Return the [X, Y] coordinate for the center point of the cell that contains the specified text.  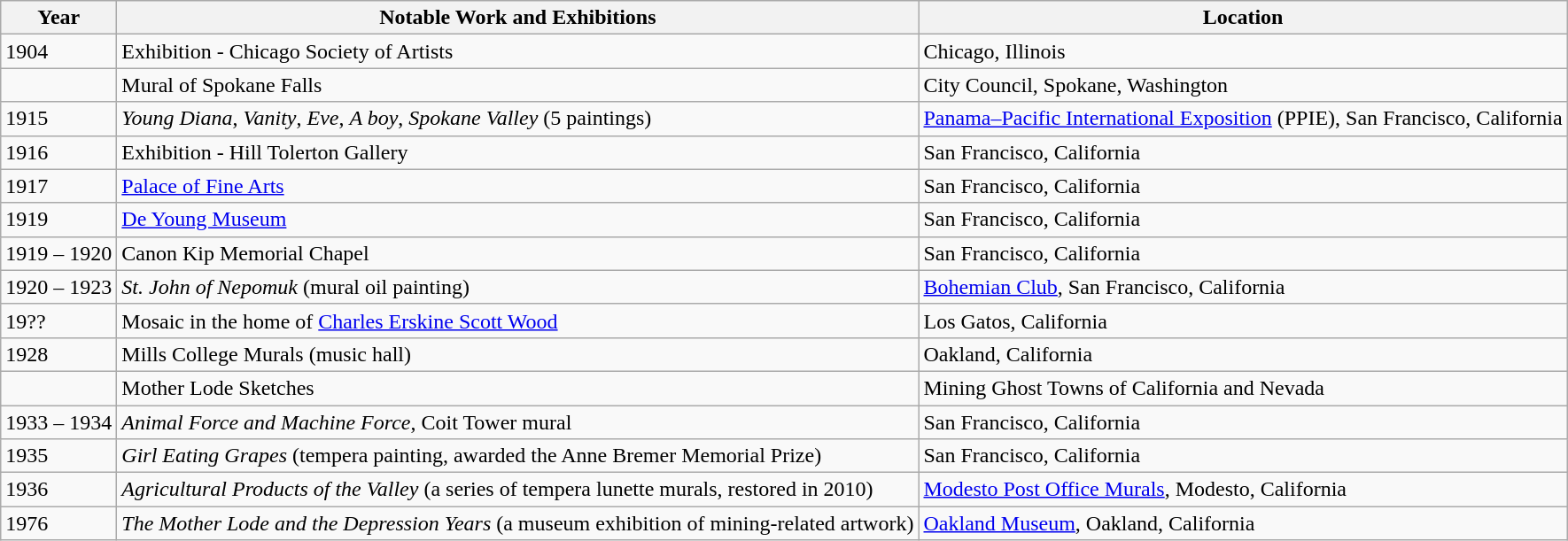
Girl Eating Grapes (tempera painting, awarded the Anne Bremer Memorial Prize) [517, 456]
Mural of Spokane Falls [517, 85]
Oakland Museum, Oakland, California [1243, 523]
1976 [58, 523]
Mills College Murals (music hall) [517, 354]
Bohemian Club, San Francisco, California [1243, 287]
Young Diana, Vanity, Eve, A boy, Spokane Valley (5 paintings) [517, 119]
City Council, Spokane, Washington [1243, 85]
Mining Ghost Towns of California and Nevada [1243, 388]
1935 [58, 456]
Agricultural Products of the Valley (a series of tempera lunette murals, restored in 2010) [517, 490]
1919 – 1920 [58, 253]
Modesto Post Office Murals, Modesto, California [1243, 490]
Location [1243, 18]
1920 – 1923 [58, 287]
Palace of Fine Arts [517, 186]
1919 [58, 220]
1936 [58, 490]
Mosaic in the home of Charles Erskine Scott Wood [517, 321]
Exhibition - Chicago Society of Artists [517, 51]
1915 [58, 119]
St. John of Nepomuk (mural oil painting) [517, 287]
Canon Kip Memorial Chapel [517, 253]
De Young Museum [517, 220]
1916 [58, 152]
Chicago, Illinois [1243, 51]
1933 – 1934 [58, 422]
1904 [58, 51]
Panama–Pacific International Exposition (PPIE), San Francisco, California [1243, 119]
Los Gatos, California [1243, 321]
Oakland, California [1243, 354]
Animal Force and Machine Force, Coit Tower mural [517, 422]
19?? [58, 321]
1928 [58, 354]
Exhibition - Hill Tolerton Gallery [517, 152]
Year [58, 18]
Mother Lode Sketches [517, 388]
Notable Work and Exhibitions [517, 18]
The Mother Lode and the Depression Years (a museum exhibition of mining-related artwork) [517, 523]
1917 [58, 186]
